Locate the cell with the specified text and output its [X, Y] center coordinate. 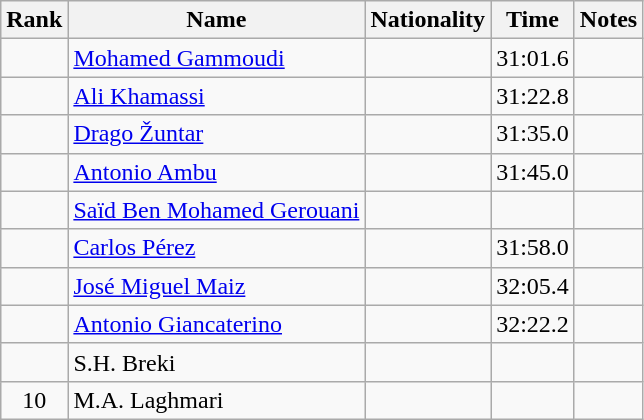
Name [216, 20]
Antonio Ambu [216, 172]
Ali Khamassi [216, 96]
Nationality [428, 20]
S.H. Breki [216, 362]
31:45.0 [533, 172]
32:05.4 [533, 286]
31:58.0 [533, 248]
Drago Žuntar [216, 134]
10 [34, 400]
32:22.2 [533, 324]
Saïd Ben Mohamed Gerouani [216, 210]
Carlos Pérez [216, 248]
31:35.0 [533, 134]
Notes [608, 20]
Mohamed Gammoudi [216, 58]
31:01.6 [533, 58]
31:22.8 [533, 96]
M.A. Laghmari [216, 400]
Time [533, 20]
José Miguel Maiz [216, 286]
Rank [34, 20]
Antonio Giancaterino [216, 324]
